Find where the given text appears and provide that cell's center as [x, y] coordinate. 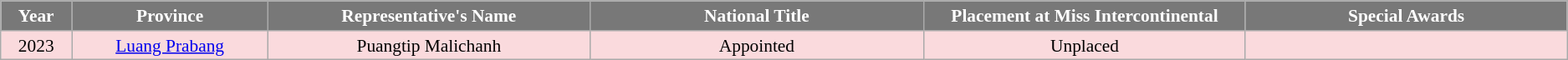
Year [37, 16]
Representative's Name [428, 16]
Special Awards [1407, 16]
Placement at Miss Intercontinental [1085, 16]
Province [171, 16]
National Title [757, 16]
